Output the (X, Y) coordinate of the center of the cell containing the given text.  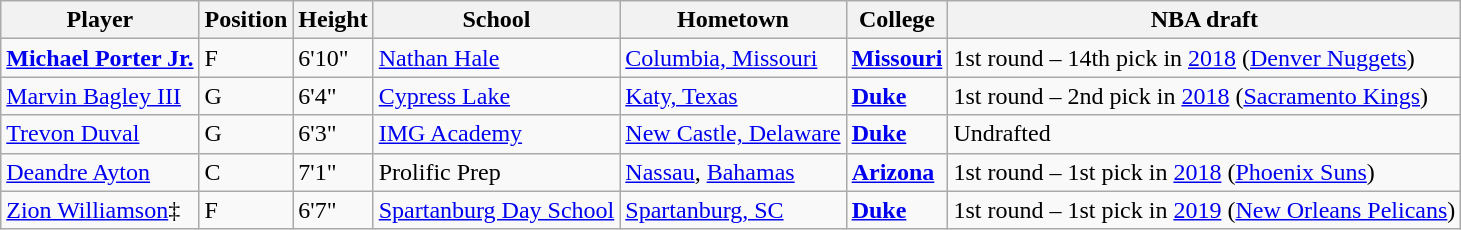
Hometown (733, 20)
College (897, 20)
Height (333, 20)
NBA draft (1204, 20)
Michael Porter Jr. (100, 58)
Trevon Duval (100, 134)
Zion Williamson‡ (100, 210)
1st round – 1st pick in 2018 (Phoenix Suns) (1204, 172)
Cypress Lake (496, 96)
Nassau, Bahamas (733, 172)
Position (246, 20)
Nathan Hale (496, 58)
Columbia, Missouri (733, 58)
C (246, 172)
Player (100, 20)
Katy, Texas (733, 96)
New Castle, Delaware (733, 134)
6'4" (333, 96)
Missouri (897, 58)
1st round – 14th pick in 2018 (Denver Nuggets) (1204, 58)
1st round – 1st pick in 2019 (New Orleans Pelicans) (1204, 210)
6'3" (333, 134)
Spartanburg, SC (733, 210)
Prolific Prep (496, 172)
School (496, 20)
Spartanburg Day School (496, 210)
1st round – 2nd pick in 2018 (Sacramento Kings) (1204, 96)
6'10" (333, 58)
Marvin Bagley III (100, 96)
Undrafted (1204, 134)
Deandre Ayton (100, 172)
6'7" (333, 210)
7'1" (333, 172)
Arizona (897, 172)
IMG Academy (496, 134)
